Pinpoint the cell where the given text exists, returning its [x, y] midpoint coordinate. 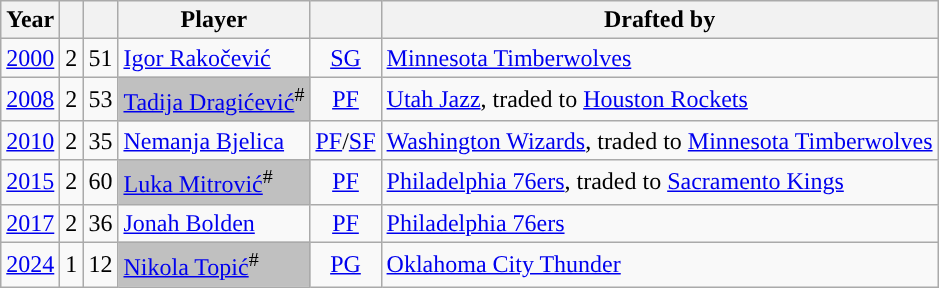
2017 [30, 223]
PF/SF [346, 140]
Luka Mitrović# [214, 182]
12 [100, 264]
51 [100, 58]
2024 [30, 264]
35 [100, 140]
Utah Jazz, traded to Houston Rockets [660, 100]
36 [100, 223]
Philadelphia 76ers [660, 223]
Drafted by [660, 20]
2010 [30, 140]
Nemanja Bjelica [214, 140]
Jonah Bolden [214, 223]
2015 [30, 182]
PG [346, 264]
60 [100, 182]
Tadija Dragićević# [214, 100]
Nikola Topić# [214, 264]
Year [30, 20]
Igor Rakočević [214, 58]
Player [214, 20]
Philadelphia 76ers, traded to Sacramento Kings [660, 182]
1 [72, 264]
Minnesota Timberwolves [660, 58]
2000 [30, 58]
Washington Wizards, traded to Minnesota Timberwolves [660, 140]
53 [100, 100]
2008 [30, 100]
SG [346, 58]
Oklahoma City Thunder [660, 264]
